Output the (X, Y) coordinate of the center of the cell containing the given text.  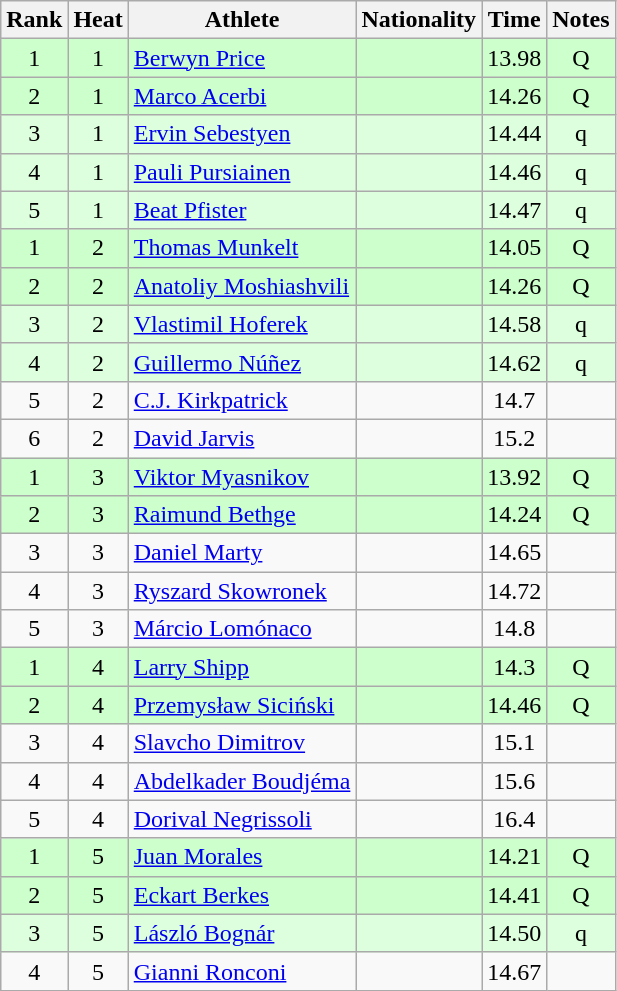
14.72 (514, 591)
Dorival Negrissoli (242, 819)
Pauli Pursiainen (242, 172)
Raimund Bethge (242, 515)
Gianni Ronconi (242, 971)
14.7 (514, 400)
Daniel Marty (242, 553)
14.05 (514, 248)
13.92 (514, 477)
Ervin Sebestyen (242, 134)
14.67 (514, 971)
Notes (581, 20)
Time (514, 20)
Viktor Myasnikov (242, 477)
15.2 (514, 438)
15.1 (514, 743)
Slavcho Dimitrov (242, 743)
14.41 (514, 895)
C.J. Kirkpatrick (242, 400)
Ryszard Skowronek (242, 591)
Nationality (419, 20)
Przemysław Siciński (242, 705)
László Bognár (242, 933)
Juan Morales (242, 857)
14.65 (514, 553)
Abdelkader Boudjéma (242, 781)
13.98 (514, 58)
David Jarvis (242, 438)
6 (34, 438)
14.3 (514, 667)
Marco Acerbi (242, 96)
14.50 (514, 933)
Thomas Munkelt (242, 248)
Rank (34, 20)
14.58 (514, 324)
Beat Pfister (242, 210)
14.44 (514, 134)
Márcio Lomónaco (242, 629)
15.6 (514, 781)
Guillermo Núñez (242, 362)
14.8 (514, 629)
16.4 (514, 819)
Vlastimil Hoferek (242, 324)
Berwyn Price (242, 58)
Eckart Berkes (242, 895)
14.47 (514, 210)
Anatoliy Moshiashvili (242, 286)
Athlete (242, 20)
Heat (98, 20)
14.24 (514, 515)
14.21 (514, 857)
14.62 (514, 362)
Larry Shipp (242, 667)
